Return [x, y] of the center of cell containing provided text 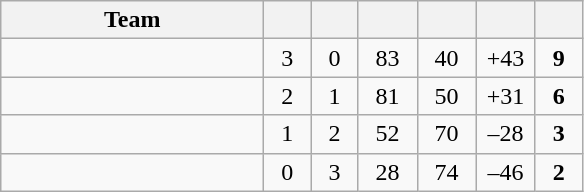
Team [132, 20]
6 [558, 96]
50 [446, 96]
74 [446, 172]
40 [446, 58]
70 [446, 134]
28 [388, 172]
+43 [506, 58]
81 [388, 96]
9 [558, 58]
–28 [506, 134]
52 [388, 134]
83 [388, 58]
–46 [506, 172]
+31 [506, 96]
